Locate the cell with the specified text and output its [X, Y] center coordinate. 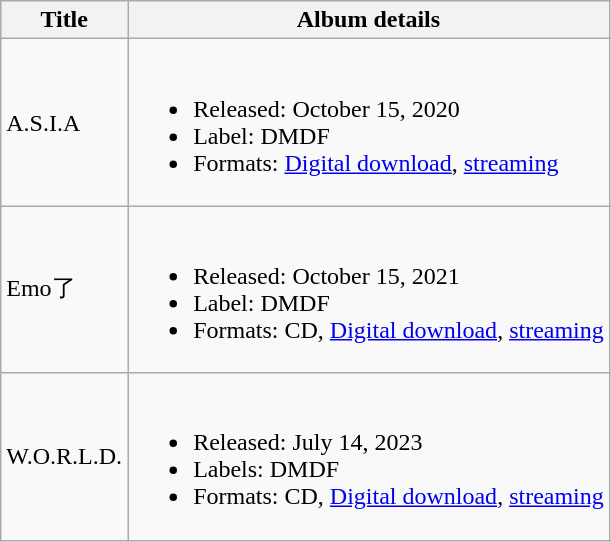
Released: October 15, 2020Label: DMDFFormats: Digital download, streaming [369, 122]
W.O.R.L.D. [64, 456]
Album details [369, 20]
Title [64, 20]
A.S.I.A [64, 122]
Emo了 [64, 290]
Released: October 15, 2021Label: DMDFFormats: CD, Digital download, streaming [369, 290]
Released: July 14, 2023Labels: DMDFFormats: CD, Digital download, streaming [369, 456]
